Identify which cell holds the provided text, then report its (X, Y) central coordinate. 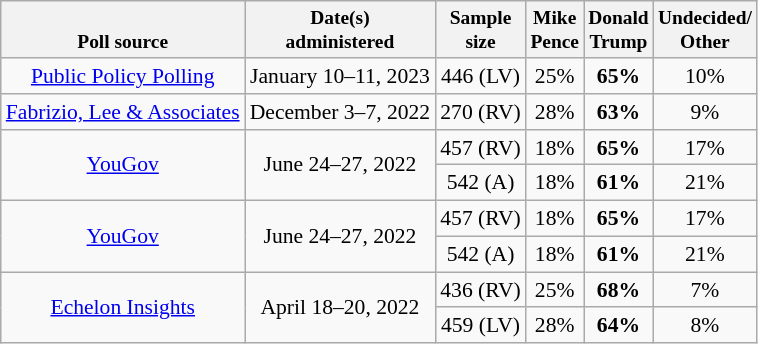
10% (704, 76)
Date(s)administered (340, 30)
December 3–7, 2022 (340, 112)
459 (LV) (480, 326)
436 (RV) (480, 290)
MikePence (555, 30)
DonaldTrump (619, 30)
63% (619, 112)
446 (LV) (480, 76)
Samplesize (480, 30)
Echelon Insights (123, 308)
68% (619, 290)
9% (704, 112)
Public Policy Polling (123, 76)
Poll source (123, 30)
270 (RV) (480, 112)
Fabrizio, Lee & Associates (123, 112)
January 10–11, 2023 (340, 76)
7% (704, 290)
64% (619, 326)
Undecided/Other (704, 30)
8% (704, 326)
April 18–20, 2022 (340, 308)
